Provide the (X, Y) coordinate of the cell's center where the given text is located.  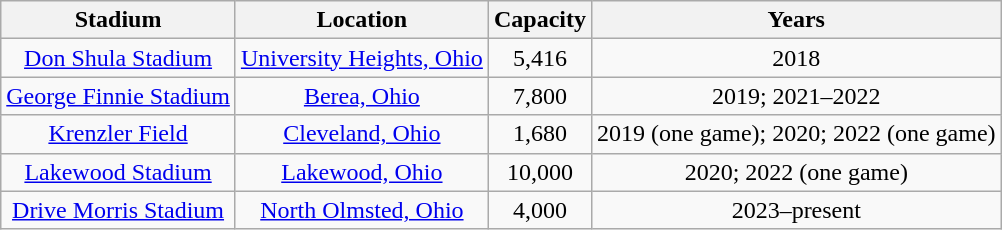
Krenzler Field (118, 134)
2019 (one game); 2020; 2022 (one game) (796, 134)
4,000 (540, 210)
Location (362, 20)
10,000 (540, 172)
5,416 (540, 58)
Berea, Ohio (362, 96)
University Heights, Ohio (362, 58)
Drive Morris Stadium (118, 210)
2023–present (796, 210)
Years (796, 20)
1,680 (540, 134)
2020; 2022 (one game) (796, 172)
7,800 (540, 96)
North Olmsted, Ohio (362, 210)
George Finnie Stadium (118, 96)
Capacity (540, 20)
Don Shula Stadium (118, 58)
Cleveland, Ohio (362, 134)
Lakewood Stadium (118, 172)
Lakewood, Ohio (362, 172)
Stadium (118, 20)
2018 (796, 58)
2019; 2021–2022 (796, 96)
